From the cell containing the given text, extract its center point as (X, Y) coordinate. 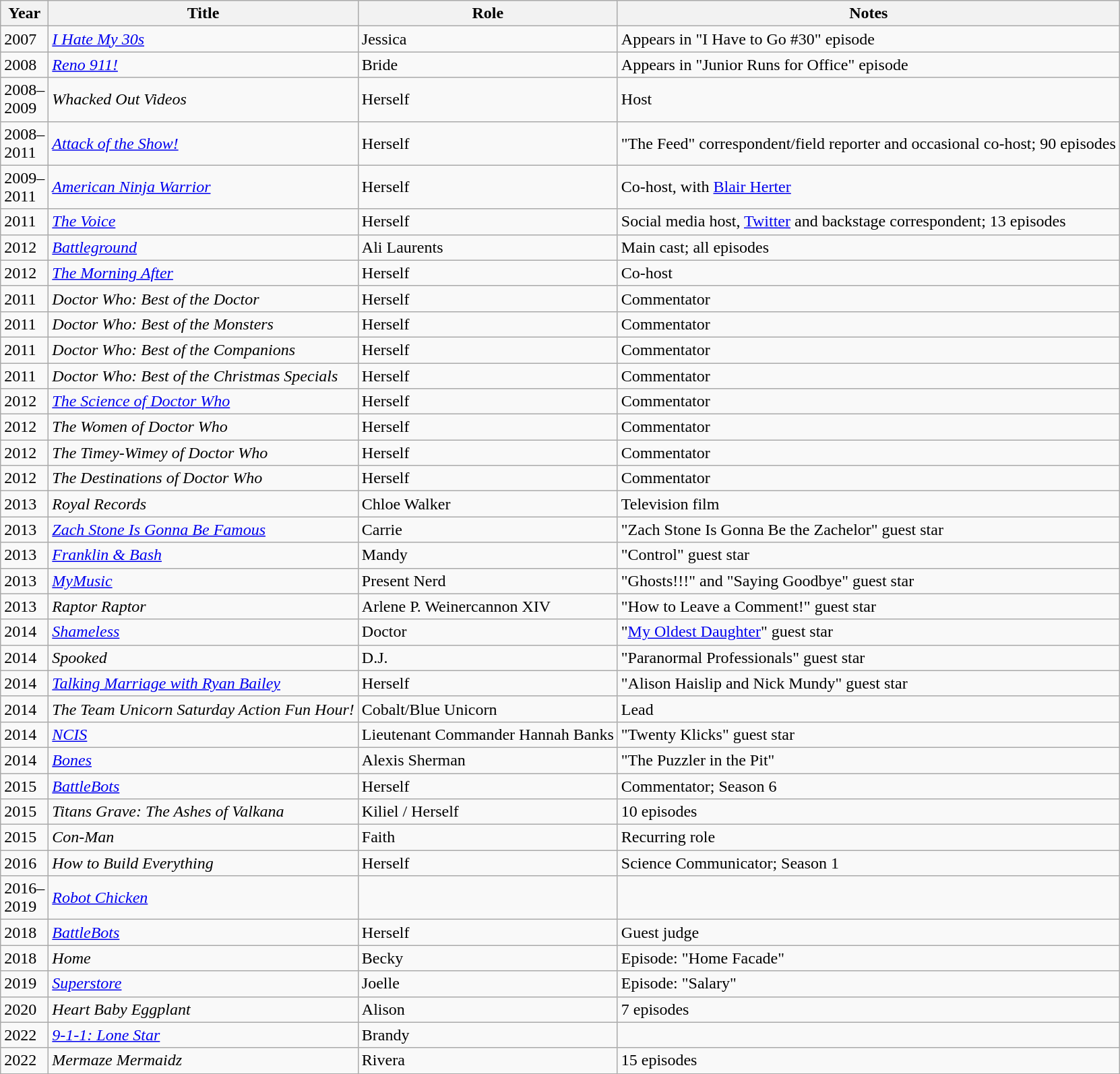
Zach Stone Is Gonna Be Famous (204, 530)
2016–2019 (24, 897)
Doctor Who: Best of the Doctor (204, 298)
Doctor (488, 632)
"My Oldest Daughter" guest star (868, 632)
Main cast; all episodes (868, 247)
The Women of Doctor Who (204, 427)
Brandy (488, 1035)
2008 (24, 65)
Present Nerd (488, 581)
American Ninja Warrior (204, 187)
Heart Baby Eggplant (204, 1009)
Cobalt/Blue Unicorn (488, 709)
2020 (24, 1009)
"Ghosts!!!" and "Saying Goodbye" guest star (868, 581)
Superstore (204, 984)
10 episodes (868, 812)
The Voice (204, 222)
Reno 911! (204, 65)
Talking Marriage with Ryan Bailey (204, 683)
Arlene P. Weinercannon XIV (488, 606)
Battleground (204, 247)
Carrie (488, 530)
I Hate My 30s (204, 39)
15 episodes (868, 1061)
Kiliel / Herself (488, 812)
2008–2009 (24, 100)
The Destinations of Doctor Who (204, 478)
Attack of the Show! (204, 143)
Joelle (488, 984)
Role (488, 13)
Title (204, 13)
Guest judge (868, 933)
Doctor Who: Best of the Companions (204, 350)
Television film (868, 504)
NCIS (204, 734)
2019 (24, 984)
Becky (488, 958)
"Twenty Klicks" guest star (868, 734)
"Zach Stone Is Gonna Be the Zachelor" guest star (868, 530)
"Alison Haislip and Nick Mundy" guest star (868, 683)
Host (868, 100)
"The Puzzler in the Pit" (868, 760)
"How to Leave a Comment!" guest star (868, 606)
Science Communicator; Season 1 (868, 863)
"Control" guest star (868, 555)
Robot Chicken (204, 897)
Whacked Out Videos (204, 100)
Chloe Walker (488, 504)
Rivera (488, 1061)
The Timey-Wimey of Doctor Who (204, 453)
Notes (868, 13)
"The Feed" correspondent/field reporter and occasional co-host; 90 episodes (868, 143)
Recurring role (868, 838)
"Paranormal Professionals" guest star (868, 658)
Appears in "Junior Runs for Office" episode (868, 65)
The Team Unicorn Saturday Action Fun Hour! (204, 709)
2008–2011 (24, 143)
Co-host (868, 273)
2009–2011 (24, 187)
Bones (204, 760)
Royal Records (204, 504)
The Science of Doctor Who (204, 402)
Bride (488, 65)
How to Build Everything (204, 863)
Alison (488, 1009)
Appears in "I Have to Go #30" episode (868, 39)
Episode: "Home Facade" (868, 958)
The Morning After (204, 273)
Titans Grave: The Ashes of Valkana (204, 812)
Social media host, Twitter and backstage correspondent; 13 episodes (868, 222)
Lieutenant Commander Hannah Banks (488, 734)
Alexis Sherman (488, 760)
Shameless (204, 632)
Co-host, with Blair Herter (868, 187)
7 episodes (868, 1009)
Jessica (488, 39)
2007 (24, 39)
Spooked (204, 658)
Mermaze Mermaidz (204, 1061)
Episode: "Salary" (868, 984)
Doctor Who: Best of the Monsters (204, 324)
Commentator; Season 6 (868, 786)
Con-Man (204, 838)
Raptor Raptor (204, 606)
Faith (488, 838)
Mandy (488, 555)
Lead (868, 709)
Doctor Who: Best of the Christmas Specials (204, 375)
Year (24, 13)
MyMusic (204, 581)
Franklin & Bash (204, 555)
D.J. (488, 658)
Home (204, 958)
Ali Laurents (488, 247)
9-1-1: Lone Star (204, 1035)
2016 (24, 863)
